Pinpoint the cell where the given text exists, returning its (x, y) midpoint coordinate. 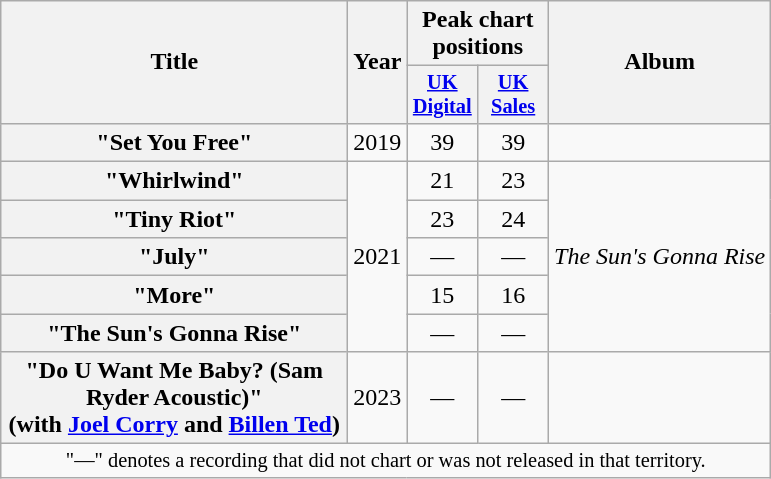
2023 (378, 398)
16 (514, 295)
2019 (378, 142)
UKDigital (442, 95)
"The Sun's Gonna Rise" (174, 333)
"—" denotes a recording that did not chart or was not released in that territory. (386, 461)
24 (514, 219)
Title (174, 62)
"Set You Free" (174, 142)
"July" (174, 257)
Album (660, 62)
The Sun's Gonna Rise (660, 257)
"Do U Want Me Baby? (Sam Ryder Acoustic)"(with Joel Corry and Billen Ted) (174, 398)
"Tiny Riot" (174, 219)
UKSales (514, 95)
21 (442, 181)
"More" (174, 295)
15 (442, 295)
2021 (378, 257)
Year (378, 62)
"Whirlwind" (174, 181)
Peak chart positions (478, 34)
